Extract the (X, Y) coordinate from the center of the cell holding the provided text.  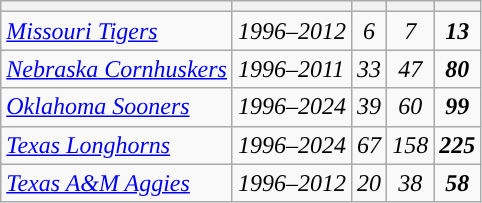
Missouri Tigers (117, 31)
20 (370, 183)
39 (370, 107)
58 (458, 183)
38 (410, 183)
158 (410, 145)
47 (410, 69)
1996–2011 (292, 69)
80 (458, 69)
67 (370, 145)
Oklahoma Sooners (117, 107)
Texas A&M Aggies (117, 183)
60 (410, 107)
99 (458, 107)
33 (370, 69)
7 (410, 31)
Texas Longhorns (117, 145)
Nebraska Cornhuskers (117, 69)
6 (370, 31)
13 (458, 31)
225 (458, 145)
